Identify which cell holds the provided text, then report its [x, y] central coordinate. 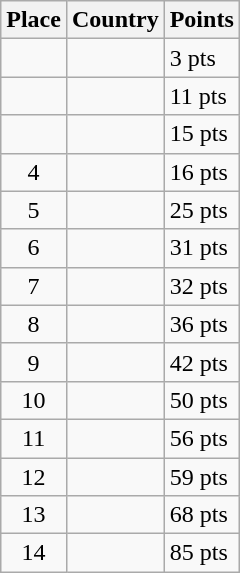
15 pts [202, 134]
68 pts [202, 515]
Points [202, 20]
10 [34, 400]
16 pts [202, 172]
25 pts [202, 210]
11 pts [202, 96]
36 pts [202, 324]
14 [34, 553]
50 pts [202, 400]
9 [34, 362]
5 [34, 210]
6 [34, 248]
8 [34, 324]
85 pts [202, 553]
59 pts [202, 477]
Country [115, 20]
4 [34, 172]
3 pts [202, 58]
32 pts [202, 286]
31 pts [202, 248]
Place [34, 20]
11 [34, 438]
13 [34, 515]
7 [34, 286]
12 [34, 477]
56 pts [202, 438]
42 pts [202, 362]
